Find where the given text appears and provide that cell's center as [x, y] coordinate. 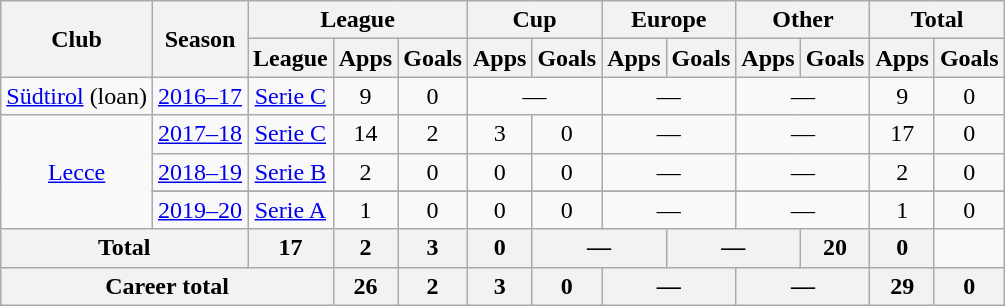
2019–20 [200, 210]
2018–19 [200, 172]
Südtirol (loan) [77, 96]
26 [365, 286]
Cup [534, 20]
20 [835, 248]
Lecce [77, 172]
2017–18 [200, 134]
Serie B [291, 172]
Club [77, 39]
29 [902, 286]
Career total [168, 286]
Serie A [291, 210]
14 [365, 134]
Other [803, 20]
Season [200, 39]
Europe [669, 20]
2016–17 [200, 96]
